Determine the (x, y) coordinate at the center of the cell enclosing the given text.  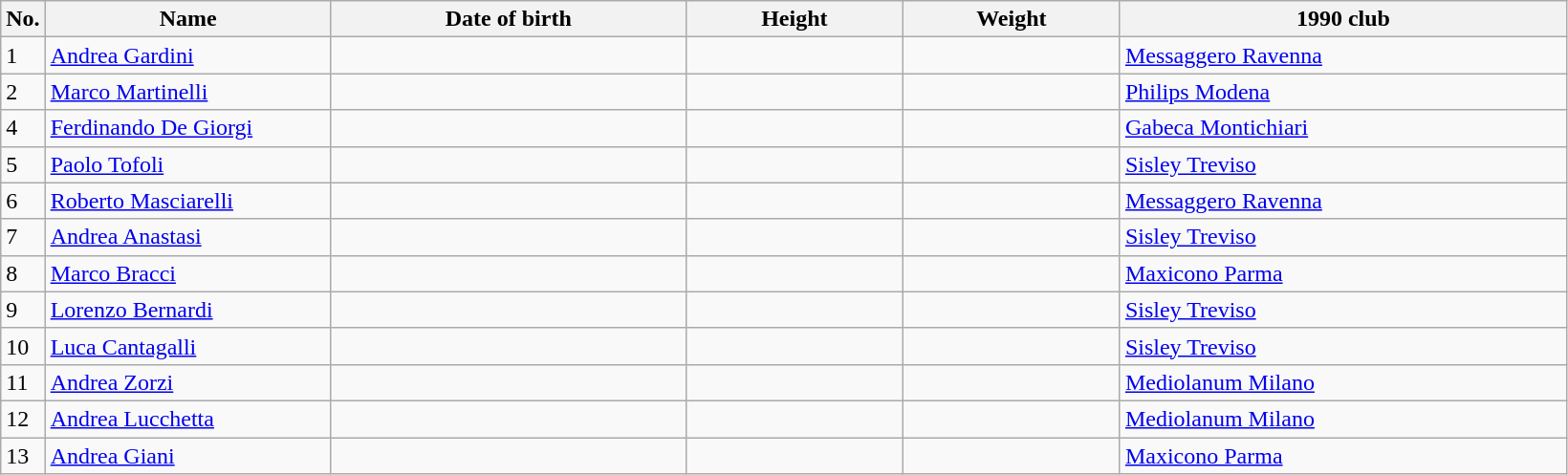
Height (794, 19)
Philips Modena (1342, 92)
Marco Martinelli (187, 92)
8 (23, 273)
Andrea Lucchetta (187, 419)
Roberto Masciarelli (187, 201)
9 (23, 310)
1 (23, 55)
Marco Bracci (187, 273)
Lorenzo Bernardi (187, 310)
13 (23, 456)
No. (23, 19)
Luca Cantagalli (187, 346)
Gabeca Montichiari (1342, 128)
10 (23, 346)
Andrea Giani (187, 456)
2 (23, 92)
Paolo Tofoli (187, 164)
Andrea Anastasi (187, 237)
11 (23, 382)
Ferdinando De Giorgi (187, 128)
1990 club (1342, 19)
4 (23, 128)
Andrea Gardini (187, 55)
12 (23, 419)
Date of birth (509, 19)
6 (23, 201)
Andrea Zorzi (187, 382)
7 (23, 237)
Name (187, 19)
5 (23, 164)
Weight (1012, 19)
